Return the [X, Y] coordinate for the center point of the cell that contains the specified text.  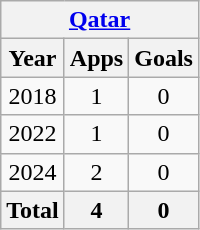
2024 [33, 172]
4 [96, 210]
Year [33, 58]
2022 [33, 134]
2 [96, 172]
Total [33, 210]
Qatar [100, 20]
2018 [33, 96]
Apps [96, 58]
Goals [164, 58]
